Output the [X, Y] coordinate of the center of the cell containing the given text.  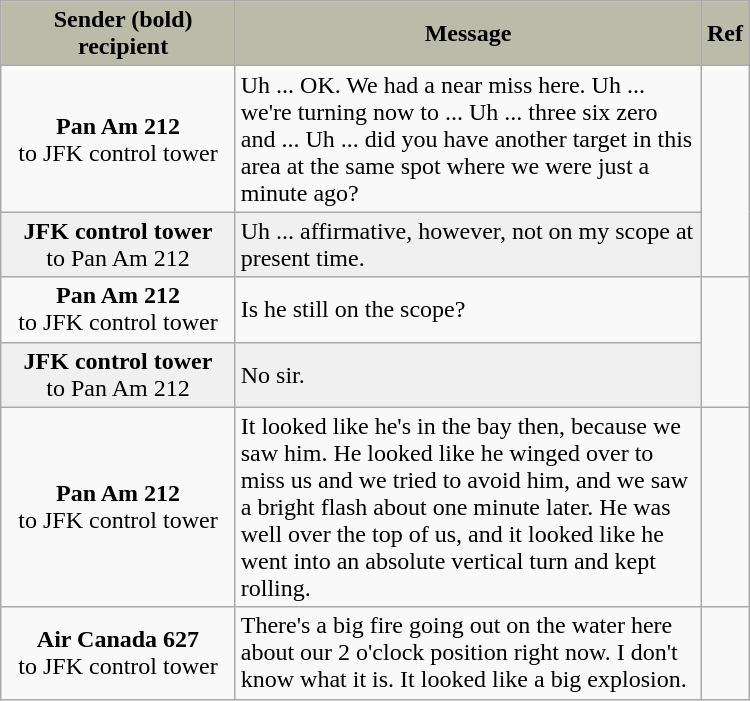
Uh ... affirmative, however, not on my scope at present time. [468, 244]
Sender (bold)recipient [118, 34]
Ref [725, 34]
There's a big fire going out on the water here about our 2 o'clock position right now. I don't know what it is. It looked like a big explosion. [468, 653]
Air Canada 627to JFK control tower [118, 653]
No sir. [468, 374]
Is he still on the scope? [468, 310]
Message [468, 34]
